Scan for the cell matching the given text and deliver its [X, Y] coordinate at center. 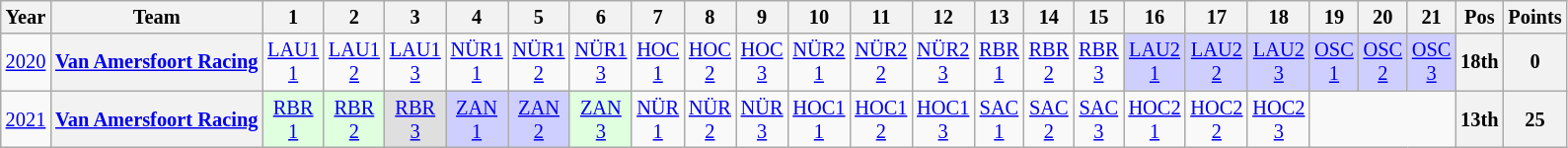
2020 [26, 62]
2 [354, 17]
SAC3 [1098, 119]
8 [710, 17]
SAC1 [999, 119]
NÜR1 [657, 119]
HOC12 [880, 119]
LAU11 [293, 62]
ZAN3 [600, 119]
4 [478, 17]
HOC21 [1155, 119]
7 [657, 17]
19 [1334, 17]
ZAN1 [478, 119]
HOC22 [1216, 119]
HOC3 [762, 62]
13 [999, 17]
17 [1216, 17]
6 [600, 17]
HOC11 [819, 119]
LAU21 [1155, 62]
20 [1383, 17]
18th [1479, 62]
HOC2 [710, 62]
NÜR13 [600, 62]
10 [819, 17]
3 [415, 17]
LAU12 [354, 62]
HOC23 [1279, 119]
Team [156, 17]
LAU13 [415, 62]
NÜR2 [710, 119]
LAU22 [1216, 62]
13th [1479, 119]
OSC2 [1383, 62]
HOC1 [657, 62]
OSC1 [1334, 62]
1 [293, 17]
NÜR22 [880, 62]
16 [1155, 17]
5 [539, 17]
18 [1279, 17]
HOC13 [943, 119]
14 [1049, 17]
NÜR12 [539, 62]
SAC2 [1049, 119]
Points [1534, 17]
NÜR11 [478, 62]
LAU23 [1279, 62]
Year [26, 17]
12 [943, 17]
2021 [26, 119]
11 [880, 17]
9 [762, 17]
OSC3 [1431, 62]
NÜR3 [762, 119]
0 [1534, 62]
ZAN2 [539, 119]
25 [1534, 119]
15 [1098, 17]
NÜR23 [943, 62]
Pos [1479, 17]
21 [1431, 17]
NÜR21 [819, 62]
